Extract the (x, y) coordinate from the center of the cell holding the provided text.  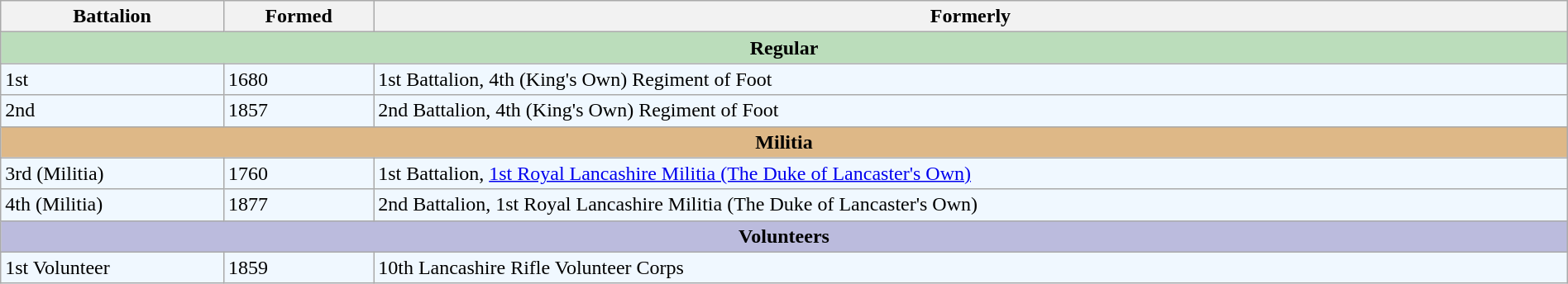
Formed (298, 17)
1760 (298, 173)
1857 (298, 111)
Volunteers (784, 236)
1st Battalion, 1st Royal Lancashire Militia (The Duke of Lancaster's Own) (971, 173)
10th Lancashire Rifle Volunteer Corps (971, 267)
1877 (298, 205)
1680 (298, 79)
2nd (112, 111)
1859 (298, 267)
1st Battalion, 4th (King's Own) Regiment of Foot (971, 79)
1st Volunteer (112, 267)
Formerly (971, 17)
2nd Battalion, 1st Royal Lancashire Militia (The Duke of Lancaster's Own) (971, 205)
2nd Battalion, 4th (King's Own) Regiment of Foot (971, 111)
3rd (Militia) (112, 173)
1st (112, 79)
Militia (784, 142)
Battalion (112, 17)
Regular (784, 48)
4th (Militia) (112, 205)
